Pinpoint the cell where the given text exists, returning its [X, Y] midpoint coordinate. 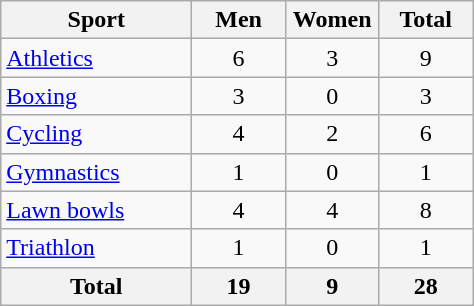
2 [332, 134]
Cycling [96, 134]
Women [332, 20]
8 [426, 210]
Lawn bowls [96, 210]
28 [426, 286]
Sport [96, 20]
Boxing [96, 96]
Athletics [96, 58]
Men [239, 20]
19 [239, 286]
Gymnastics [96, 172]
Triathlon [96, 248]
